Locate the cell with the specified text and output its [X, Y] center coordinate. 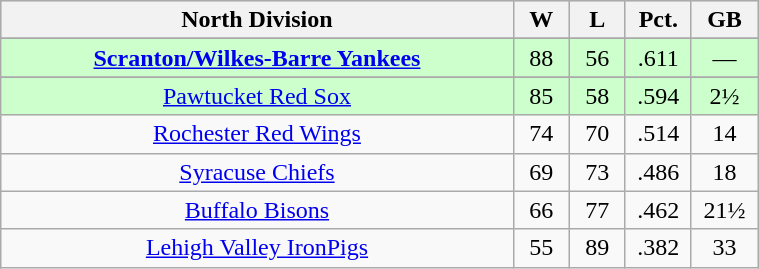
L [597, 20]
69 [541, 172]
.486 [658, 172]
73 [597, 172]
66 [541, 210]
2½ [724, 96]
Rochester Red Wings [257, 134]
21½ [724, 210]
Pawtucket Red Sox [257, 96]
Pct. [658, 20]
Lehigh Valley IronPigs [257, 248]
Syracuse Chiefs [257, 172]
North Division [257, 20]
.594 [658, 96]
85 [541, 96]
56 [597, 58]
14 [724, 134]
33 [724, 248]
.382 [658, 248]
89 [597, 248]
Buffalo Bisons [257, 210]
88 [541, 58]
70 [597, 134]
58 [597, 96]
.462 [658, 210]
18 [724, 172]
.514 [658, 134]
74 [541, 134]
W [541, 20]
77 [597, 210]
GB [724, 20]
Scranton/Wilkes-Barre Yankees [257, 58]
— [724, 58]
55 [541, 248]
.611 [658, 58]
